Determine the [X, Y] coordinate at the center of the cell enclosing the given text.  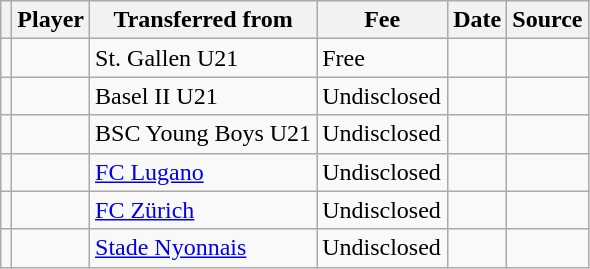
Stade Nyonnais [204, 248]
Transferred from [204, 20]
Date [478, 20]
Source [548, 20]
Player [51, 20]
BSC Young Boys U21 [204, 134]
FC Lugano [204, 172]
Free [382, 58]
FC Zürich [204, 210]
Fee [382, 20]
St. Gallen U21 [204, 58]
Basel II U21 [204, 96]
